Locate the cell with the specified text and output its [x, y] center coordinate. 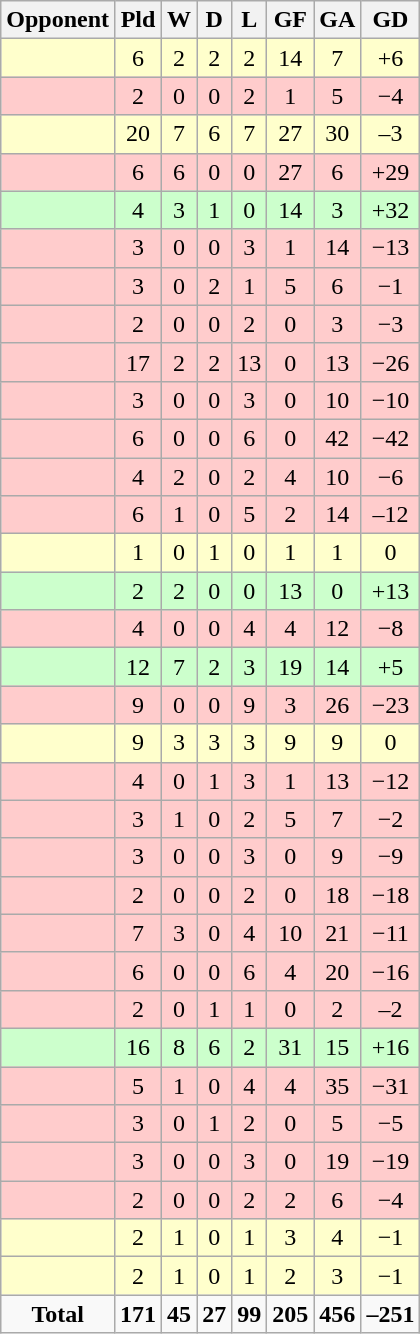
−10 [390, 400]
–12 [390, 515]
31 [290, 1047]
−26 [390, 362]
–3 [390, 134]
−13 [390, 248]
8 [180, 1047]
−2 [390, 819]
−5 [390, 1124]
−6 [390, 477]
Total [58, 1314]
D [214, 20]
−3 [390, 324]
Opponent [58, 20]
–251 [390, 1314]
35 [338, 1085]
18 [338, 895]
−31 [390, 1085]
L [250, 20]
Pld [138, 20]
−19 [390, 1162]
GA [338, 20]
456 [338, 1314]
21 [338, 933]
+5 [390, 667]
42 [338, 438]
30 [338, 134]
−42 [390, 438]
−18 [390, 895]
+32 [390, 210]
45 [180, 1314]
–2 [390, 1009]
−16 [390, 971]
+29 [390, 172]
26 [338, 705]
−12 [390, 781]
−23 [390, 705]
+13 [390, 591]
−9 [390, 857]
16 [138, 1047]
99 [250, 1314]
17 [138, 362]
GF [290, 20]
+16 [390, 1047]
−8 [390, 629]
−11 [390, 933]
15 [338, 1047]
171 [138, 1314]
W [180, 20]
205 [290, 1314]
GD [390, 20]
+6 [390, 58]
